From the cell containing the given text, extract its center point as (x, y) coordinate. 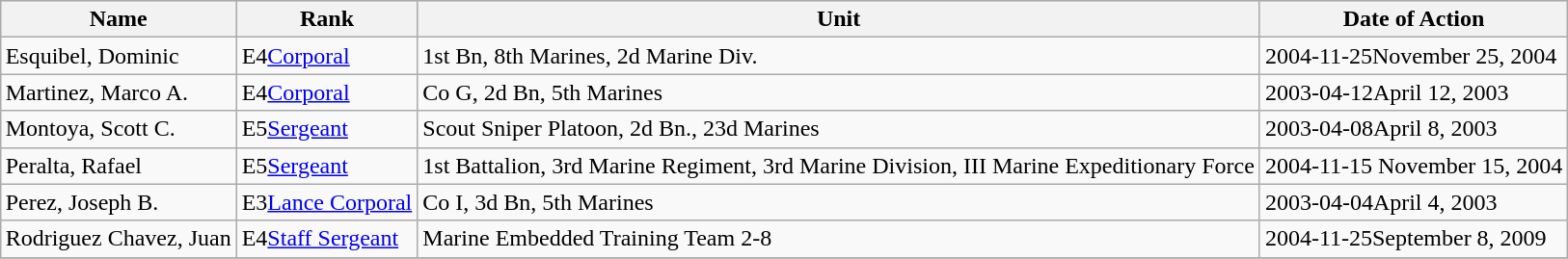
Rank (327, 19)
Peralta, Rafael (118, 166)
2003-04-08April 8, 2003 (1414, 129)
E3Lance Corporal (327, 202)
Martinez, Marco A. (118, 92)
Esquibel, Dominic (118, 56)
2003-04-04April 4, 2003 (1414, 202)
Date of Action (1414, 19)
Perez, Joseph B. (118, 202)
Co I, 3d Bn, 5th Marines (839, 202)
E4Staff Sergeant (327, 239)
Montoya, Scott C. (118, 129)
1st Battalion, 3rd Marine Regiment, 3rd Marine Division, III Marine Expeditionary Force (839, 166)
2004-11-15 November 15, 2004 (1414, 166)
Rodriguez Chavez, Juan (118, 239)
Unit (839, 19)
Co G, 2d Bn, 5th Marines (839, 92)
Name (118, 19)
2003-04-12April 12, 2003 (1414, 92)
Scout Sniper Platoon, 2d Bn., 23d Marines (839, 129)
1st Bn, 8th Marines, 2d Marine Div. (839, 56)
Marine Embedded Training Team 2-8 (839, 239)
2004-11-25September 8, 2009 (1414, 239)
2004-11-25November 25, 2004 (1414, 56)
